Pinpoint the cell where the given text exists, returning its (x, y) midpoint coordinate. 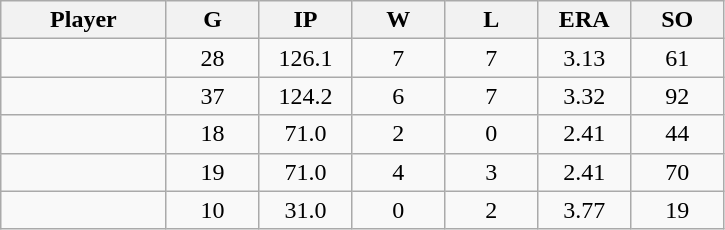
10 (212, 210)
18 (212, 134)
37 (212, 96)
4 (398, 172)
3.13 (584, 58)
3 (492, 172)
IP (306, 20)
3.77 (584, 210)
61 (678, 58)
L (492, 20)
28 (212, 58)
6 (398, 96)
G (212, 20)
ERA (584, 20)
44 (678, 134)
31.0 (306, 210)
126.1 (306, 58)
124.2 (306, 96)
92 (678, 96)
SO (678, 20)
W (398, 20)
Player (84, 20)
3.32 (584, 96)
70 (678, 172)
